Search for the cell housing the specified text and yield its [X, Y] center coordinate. 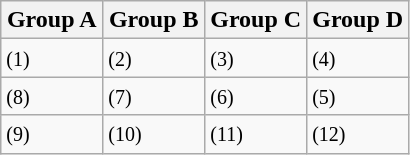
Group C [256, 20]
(7) [154, 96]
Group D [358, 20]
(5) [358, 96]
(2) [154, 58]
(11) [256, 134]
(4) [358, 58]
(8) [52, 96]
Group A [52, 20]
(3) [256, 58]
(9) [52, 134]
Group B [154, 20]
(1) [52, 58]
(10) [154, 134]
(6) [256, 96]
(12) [358, 134]
